Scan for the cell matching the given text and deliver its [x, y] coordinate at center. 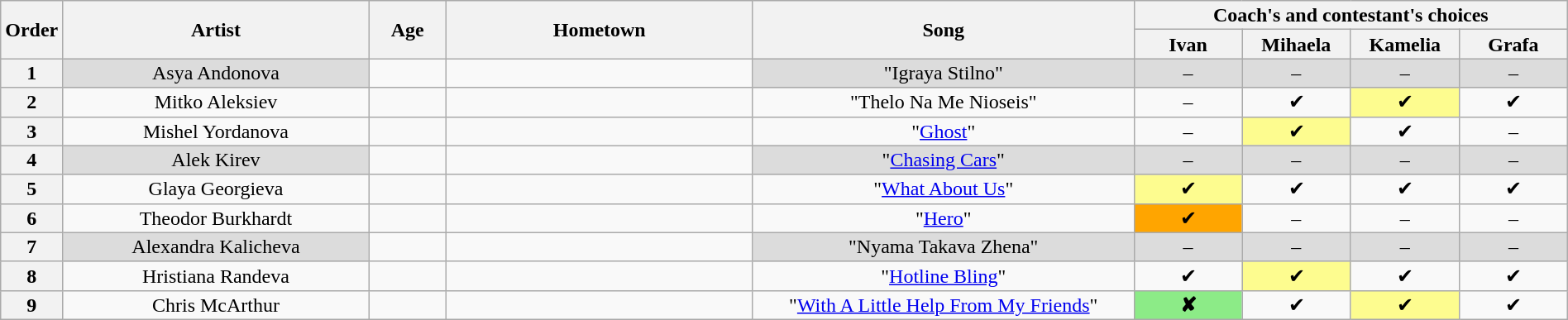
"Hotline Bling" [943, 276]
3 [31, 131]
"Chasing Cars" [943, 160]
Mishel Yordanova [216, 131]
Hometown [599, 30]
"What About Us" [943, 189]
7 [31, 246]
Mitko Aleksiev [216, 103]
Chris McArthur [216, 304]
Grafa [1513, 45]
Ivan [1188, 45]
Order [31, 30]
Coach's and contestant's choices [1350, 15]
Artist [216, 30]
2 [31, 103]
Age [407, 30]
"Nyama Takava Zhena" [943, 246]
✘ [1188, 304]
5 [31, 189]
Hristiana Randeva [216, 276]
Song [943, 30]
1 [31, 73]
"Igraya Stilno" [943, 73]
Glaya Georgieva [216, 189]
Alek Kirev [216, 160]
6 [31, 218]
Alexandra Kalicheva [216, 246]
8 [31, 276]
Asya Andonova [216, 73]
"Hero" [943, 218]
"Thelo Na Me Nioseis" [943, 103]
4 [31, 160]
9 [31, 304]
"Ghost" [943, 131]
"With A Little Help From My Friends" [943, 304]
Mihaela [1297, 45]
Kamelia [1404, 45]
Theodor Burkhardt [216, 218]
